Determine the (X, Y) coordinate at the center of the cell enclosing the given text.  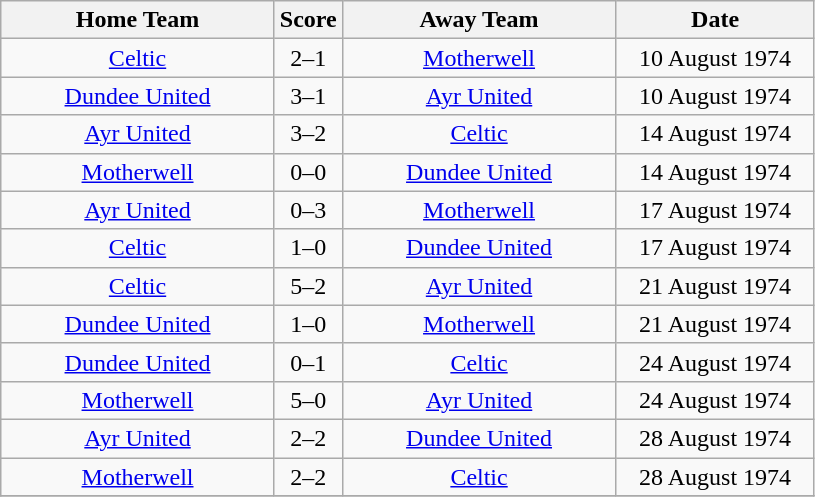
Date (716, 20)
5–2 (308, 286)
3–1 (308, 96)
2–1 (308, 58)
Score (308, 20)
0–1 (308, 362)
0–3 (308, 210)
5–0 (308, 400)
Away Team (479, 20)
0–0 (308, 172)
3–2 (308, 134)
Home Team (138, 20)
